Return the [X, Y] coordinate for the center point of the cell that contains the specified text.  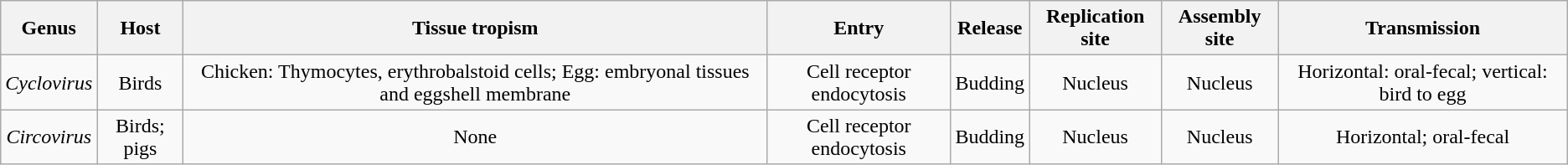
Assembly site [1220, 28]
Entry [859, 28]
Cyclovirus [49, 82]
None [476, 137]
Host [141, 28]
Transmission [1422, 28]
Birds; pigs [141, 137]
Chicken: Thymocytes, erythrobalstoid cells; Egg: embryonal tissues and eggshell membrane [476, 82]
Circovirus [49, 137]
Genus [49, 28]
Horizontal: oral-fecal; vertical: bird to egg [1422, 82]
Birds [141, 82]
Horizontal; oral-fecal [1422, 137]
Tissue tropism [476, 28]
Replication site [1096, 28]
Release [990, 28]
